Return the (X, Y) coordinate for the center point of the cell that contains the specified text.  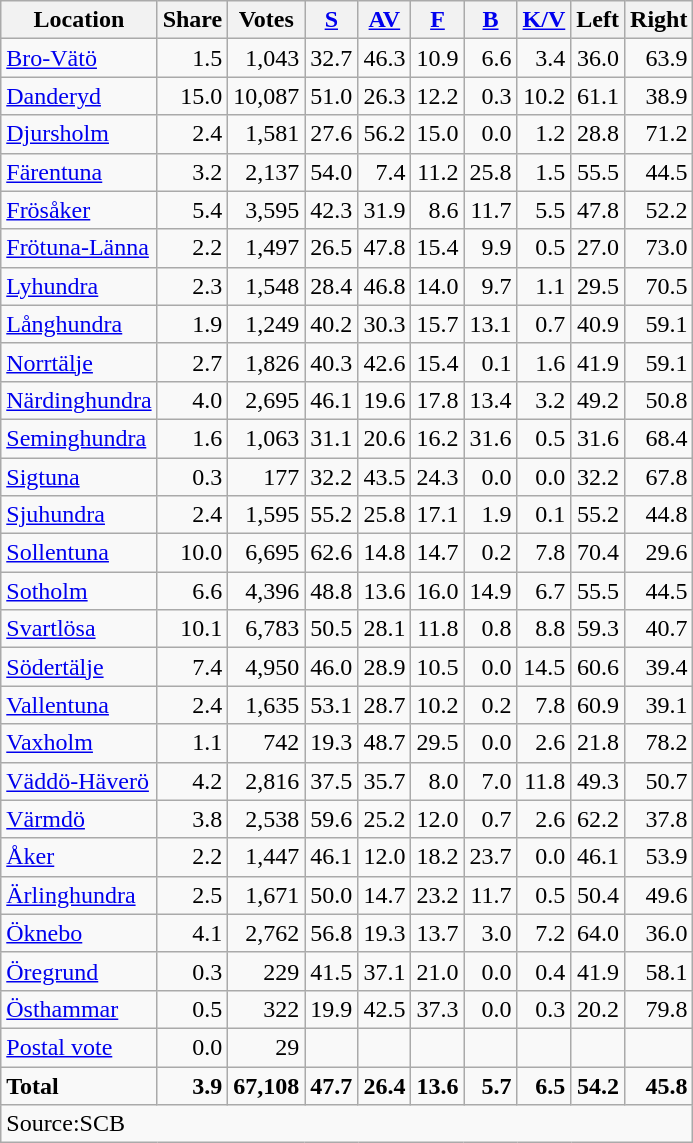
2,538 (266, 819)
6,783 (266, 629)
14.9 (490, 591)
39.4 (659, 667)
30.3 (384, 324)
50.5 (332, 629)
19.9 (332, 1009)
Sollentuna (79, 553)
60.6 (598, 667)
6.7 (544, 591)
7.2 (544, 933)
48.8 (332, 591)
1,043 (266, 58)
37.1 (384, 971)
6.5 (544, 1085)
2,695 (266, 400)
61.1 (598, 96)
14.5 (544, 667)
F (438, 20)
18.2 (438, 857)
40.2 (332, 324)
9.9 (490, 248)
B (490, 20)
48.7 (384, 743)
14.0 (438, 286)
Öknebo (79, 933)
Left (598, 20)
2,762 (266, 933)
13.4 (490, 400)
25.2 (384, 819)
46.0 (332, 667)
27.6 (332, 134)
Share (192, 20)
37.5 (332, 781)
322 (266, 1009)
10.0 (192, 553)
Danderyd (79, 96)
1,671 (266, 895)
23.7 (490, 857)
31.1 (332, 438)
40.9 (598, 324)
29 (266, 1047)
7.0 (490, 781)
35.7 (384, 781)
39.1 (659, 705)
11.2 (438, 172)
42.5 (384, 1009)
S (332, 20)
3.4 (544, 58)
79.8 (659, 1009)
70.4 (598, 553)
41.5 (332, 971)
26.4 (384, 1085)
Svartlösa (79, 629)
52.2 (659, 210)
46.8 (384, 286)
1,063 (266, 438)
20.2 (598, 1009)
Lyhundra (79, 286)
71.2 (659, 134)
26.5 (332, 248)
Location (79, 20)
1.2 (544, 134)
8.6 (438, 210)
229 (266, 971)
63.9 (659, 58)
27.0 (598, 248)
Seminghundra (79, 438)
2.3 (192, 286)
Sotholm (79, 591)
1,581 (266, 134)
67.8 (659, 477)
28.9 (384, 667)
13.7 (438, 933)
59.3 (598, 629)
Södertälje (79, 667)
1,447 (266, 857)
2.5 (192, 895)
Djursholm (79, 134)
28.4 (332, 286)
8.8 (544, 629)
10.5 (438, 667)
50.4 (598, 895)
53.1 (332, 705)
58.1 (659, 971)
Vaxholm (79, 743)
21.0 (438, 971)
29.6 (659, 553)
2,137 (266, 172)
49.6 (659, 895)
15.7 (438, 324)
45.8 (659, 1085)
53.9 (659, 857)
54.2 (598, 1085)
17.1 (438, 515)
10.1 (192, 629)
2.7 (192, 362)
8.0 (438, 781)
17.8 (438, 400)
13.1 (490, 324)
42.3 (332, 210)
10.9 (438, 58)
Votes (266, 20)
0.4 (544, 971)
78.2 (659, 743)
51.0 (332, 96)
73.0 (659, 248)
Värmdö (79, 819)
50.8 (659, 400)
10,087 (266, 96)
38.9 (659, 96)
Åker (79, 857)
40.3 (332, 362)
42.6 (384, 362)
3,595 (266, 210)
Frötuna-Länna (79, 248)
K/V (544, 20)
177 (266, 477)
43.5 (384, 477)
Source:SCB (347, 1124)
Öregrund (79, 971)
37.8 (659, 819)
Östhammar (79, 1009)
4,950 (266, 667)
6,695 (266, 553)
5.5 (544, 210)
47.7 (332, 1085)
Right (659, 20)
24.3 (438, 477)
5.7 (490, 1085)
12.2 (438, 96)
Sigtuna (79, 477)
Total (79, 1085)
60.9 (598, 705)
Långhundra (79, 324)
21.8 (598, 743)
3.0 (490, 933)
40.7 (659, 629)
62.2 (598, 819)
64.0 (598, 933)
28.7 (384, 705)
20.6 (384, 438)
1,826 (266, 362)
32.7 (332, 58)
56.2 (384, 134)
14.8 (384, 553)
3.8 (192, 819)
Närdinghundra (79, 400)
59.6 (332, 819)
62.6 (332, 553)
50.0 (332, 895)
23.2 (438, 895)
37.3 (438, 1009)
Väddö-Häverö (79, 781)
Vallentuna (79, 705)
46.3 (384, 58)
54.0 (332, 172)
28.1 (384, 629)
44.8 (659, 515)
49.3 (598, 781)
1,548 (266, 286)
28.8 (598, 134)
4.0 (192, 400)
1,497 (266, 248)
AV (384, 20)
49.2 (598, 400)
50.7 (659, 781)
2,816 (266, 781)
Sjuhundra (79, 515)
67,108 (266, 1085)
1,635 (266, 705)
4,396 (266, 591)
Frösåker (79, 210)
68.4 (659, 438)
16.2 (438, 438)
26.3 (384, 96)
742 (266, 743)
4.2 (192, 781)
Färentuna (79, 172)
31.9 (384, 210)
0.8 (490, 629)
56.8 (332, 933)
1,249 (266, 324)
Bro-Vätö (79, 58)
Norrtälje (79, 362)
9.7 (490, 286)
1,595 (266, 515)
Postal vote (79, 1047)
3.9 (192, 1085)
16.0 (438, 591)
70.5 (659, 286)
4.1 (192, 933)
Ärlinghundra (79, 895)
19.6 (384, 400)
5.4 (192, 210)
